For the text-containing cell, return its midpoint in [X, Y] coordinate format. 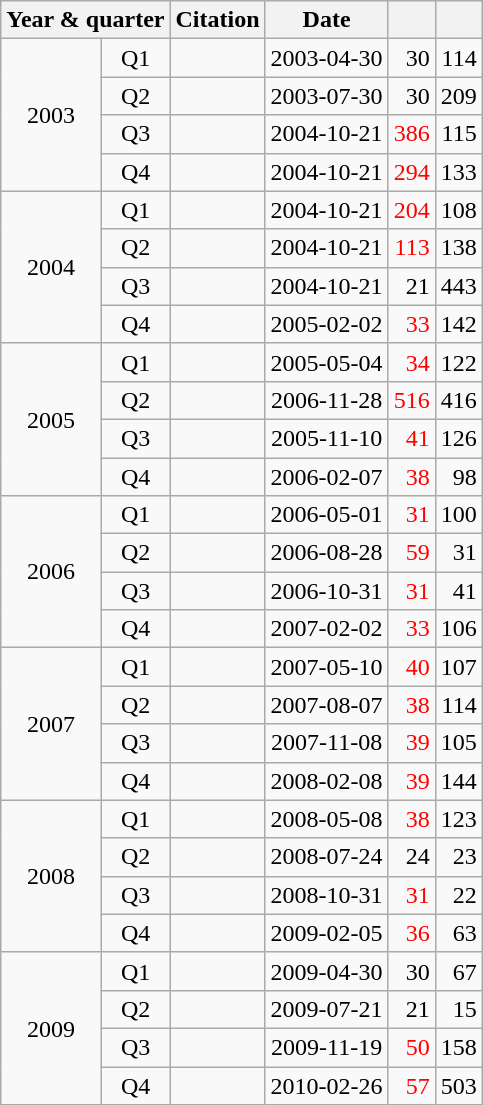
36 [412, 933]
503 [458, 1085]
294 [412, 172]
123 [458, 819]
2008‑05‑08 [326, 819]
142 [458, 324]
23 [458, 857]
133 [458, 172]
209 [458, 96]
98 [458, 477]
22 [458, 895]
50 [412, 1047]
2009‑02‑05 [326, 933]
2007‑08‑07 [326, 705]
126 [458, 438]
122 [458, 362]
2007 [51, 724]
2005‑02‑02 [326, 324]
Citation [218, 20]
24 [412, 857]
67 [458, 971]
2009 [51, 1028]
2008‑02‑08 [326, 781]
416 [458, 400]
2009‑04‑30 [326, 971]
2006‑10‑31 [326, 591]
100 [458, 515]
386 [412, 134]
2003 [51, 115]
2010‑02‑26 [326, 1085]
2006 [51, 572]
57 [412, 1085]
108 [458, 210]
40 [412, 667]
2006‑11‑28 [326, 400]
63 [458, 933]
2008‑10‑31 [326, 895]
Year & quarter [86, 20]
2008 [51, 876]
15 [458, 1009]
516 [412, 400]
113 [412, 248]
59 [412, 553]
Date [326, 20]
105 [458, 743]
34 [412, 362]
204 [412, 210]
2004 [51, 267]
443 [458, 286]
2006‑02‑07 [326, 477]
2009‑07‑21 [326, 1009]
107 [458, 667]
2009‑11‑19 [326, 1047]
2006‑05‑01 [326, 515]
2003‑07‑30 [326, 96]
2007‑11‑08 [326, 743]
2003‑04‑30 [326, 58]
2005 [51, 419]
2007‑02‑02 [326, 629]
2005‑11‑10 [326, 438]
158 [458, 1047]
144 [458, 781]
115 [458, 134]
138 [458, 248]
2005‑05‑04 [326, 362]
2007‑05‑10 [326, 667]
2008‑07‑24 [326, 857]
2006‑08‑28 [326, 553]
106 [458, 629]
